Extract the [x, y] coordinate from the center of the cell holding the provided text.  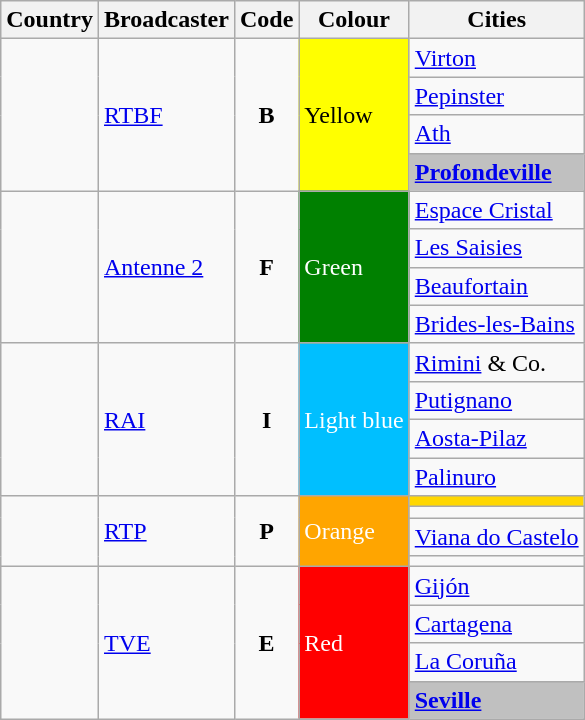
La Coruña [496, 662]
Virton [496, 58]
Cities [496, 20]
P [266, 532]
Brides-les-Bains [496, 324]
Yellow [354, 115]
Beaufortain [496, 286]
Antenne 2 [166, 267]
Red [354, 643]
Green [354, 267]
Profondeville [496, 172]
Cartagena [496, 624]
Rimini & Co. [496, 362]
Country [50, 20]
TVE [166, 643]
E [266, 643]
Palinuro [496, 477]
Code [266, 20]
RAI [166, 419]
RTBF [166, 115]
Orange [354, 532]
F [266, 267]
I [266, 419]
Light blue [354, 419]
Colour [354, 20]
Pepinster [496, 96]
Ath [496, 134]
Espace Cristal [496, 210]
B [266, 115]
Broadcaster [166, 20]
Gijón [496, 586]
Aosta-Pilaz [496, 438]
RTP [166, 532]
Seville [496, 700]
Les Saisies [496, 248]
Viana do Castelo [496, 537]
Putignano [496, 400]
